Identify which cell holds the provided text, then report its (X, Y) central coordinate. 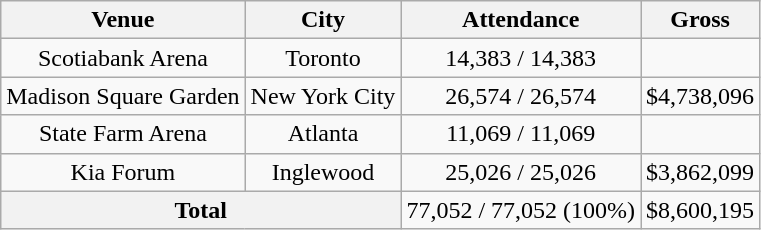
Kia Forum (123, 172)
$8,600,195 (700, 210)
Attendance (521, 20)
11,069 / 11,069 (521, 134)
Scotiabank Arena (123, 58)
Madison Square Garden (123, 96)
Total (201, 210)
Gross (700, 20)
City (323, 20)
Toronto (323, 58)
14,383 / 14,383 (521, 58)
Venue (123, 20)
State Farm Arena (123, 134)
26,574 / 26,574 (521, 96)
77,052 / 77,052 (100%) (521, 210)
Inglewood (323, 172)
New York City (323, 96)
$3,862,099 (700, 172)
25,026 / 25,026 (521, 172)
Atlanta (323, 134)
$4,738,096 (700, 96)
